Output the (X, Y) coordinate of the center of the cell containing the given text.  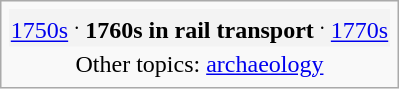
Other topics: archaeology (199, 64)
1750s . 1760s in rail transport . 1770s (199, 27)
